Scan for the cell matching the given text and deliver its (X, Y) coordinate at center. 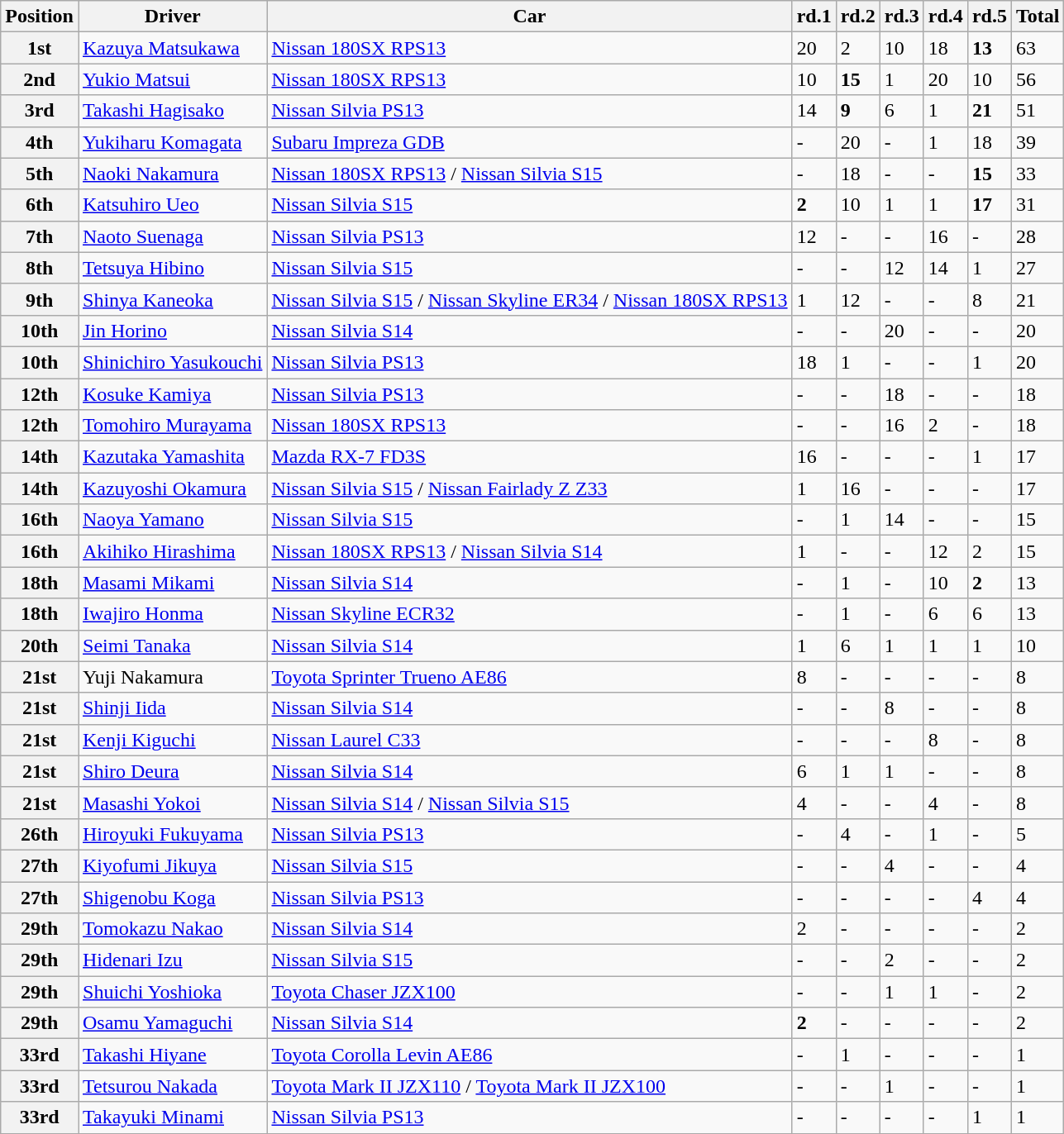
Position (40, 17)
rd.3 (901, 17)
Yukio Matsui (172, 79)
Tomokazu Nakao (172, 929)
Shiro Deura (172, 771)
63 (1038, 48)
Nissan Laurel C33 (529, 740)
Takayuki Minami (172, 1117)
Jin Horino (172, 331)
Hidenari Izu (172, 960)
9 (858, 111)
Shinichiro Yasukouchi (172, 362)
Kazuyoshi Okamura (172, 488)
Yukiharu Komagata (172, 142)
Hiroyuki Fukuyama (172, 834)
Nissan 180SX RPS13 / Nissan Silvia S15 (529, 174)
Kosuke Kamiya (172, 394)
Masami Mikami (172, 583)
rd.2 (858, 17)
Yuji Nakamura (172, 677)
28 (1038, 236)
6th (40, 205)
Masashi Yokoi (172, 803)
39 (1038, 142)
Nissan Silvia S14 / Nissan Silvia S15 (529, 803)
Shinji Iida (172, 708)
Tomohiro Murayama (172, 426)
Nissan Silvia S15 / Nissan Skyline ER34 / Nissan 180SX RPS13 (529, 299)
Tetsuya Hibino (172, 268)
Naoki Nakamura (172, 174)
rd.1 (814, 17)
Shuichi Yoshioka (172, 992)
Naoto Suenaga (172, 236)
rd.5 (989, 17)
Toyota Sprinter Trueno AE86 (529, 677)
8th (40, 268)
Kenji Kiguchi (172, 740)
Katsuhiro Ueo (172, 205)
Kazutaka Yamashita (172, 457)
Akihiko Hirashima (172, 551)
7th (40, 236)
Kazuya Matsukawa (172, 48)
5 (1038, 834)
Car (529, 17)
33 (1038, 174)
Shigenobu Koga (172, 897)
56 (1038, 79)
Naoya Yamano (172, 520)
Takashi Hiyane (172, 1055)
Kiyofumi Jikuya (172, 865)
Mazda RX-7 FD3S (529, 457)
Toyota Chaser JZX100 (529, 992)
20th (40, 646)
Osamu Yamaguchi (172, 1023)
3rd (40, 111)
Driver (172, 17)
Takashi Hagisako (172, 111)
Toyota Mark II JZX110 / Toyota Mark II JZX100 (529, 1086)
Toyota Corolla Levin AE86 (529, 1055)
Total (1038, 17)
Nissan Silvia S15 / Nissan Fairlady Z Z33 (529, 488)
Nissan Skyline ECR32 (529, 614)
Nissan 180SX RPS13 / Nissan Silvia S14 (529, 551)
Tetsurou Nakada (172, 1086)
4th (40, 142)
1st (40, 48)
27 (1038, 268)
31 (1038, 205)
51 (1038, 111)
Seimi Tanaka (172, 646)
9th (40, 299)
Subaru Impreza GDB (529, 142)
5th (40, 174)
26th (40, 834)
rd.4 (946, 17)
Iwajiro Honma (172, 614)
2nd (40, 79)
Shinya Kaneoka (172, 299)
